Search for the cell housing the specified text and yield its [X, Y] center coordinate. 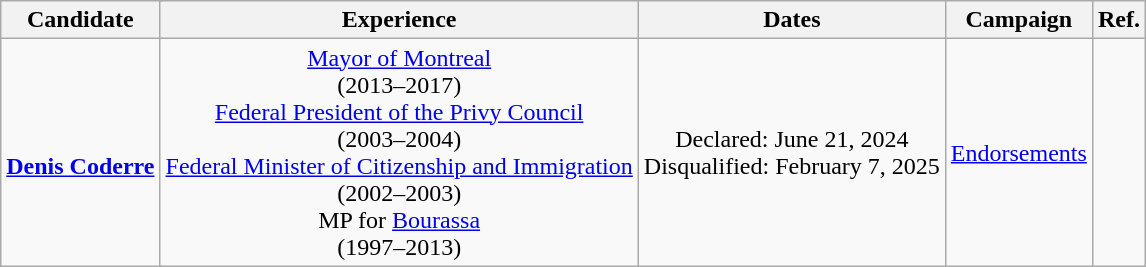
Declared: June 21, 2024Disqualified: February 7, 2025 [792, 152]
Ref. [1118, 20]
Candidate [80, 20]
Endorsements [1018, 152]
Campaign [1018, 20]
Denis Coderre [80, 152]
Experience [399, 20]
Dates [792, 20]
